From the cell containing the given text, extract its center point as (x, y) coordinate. 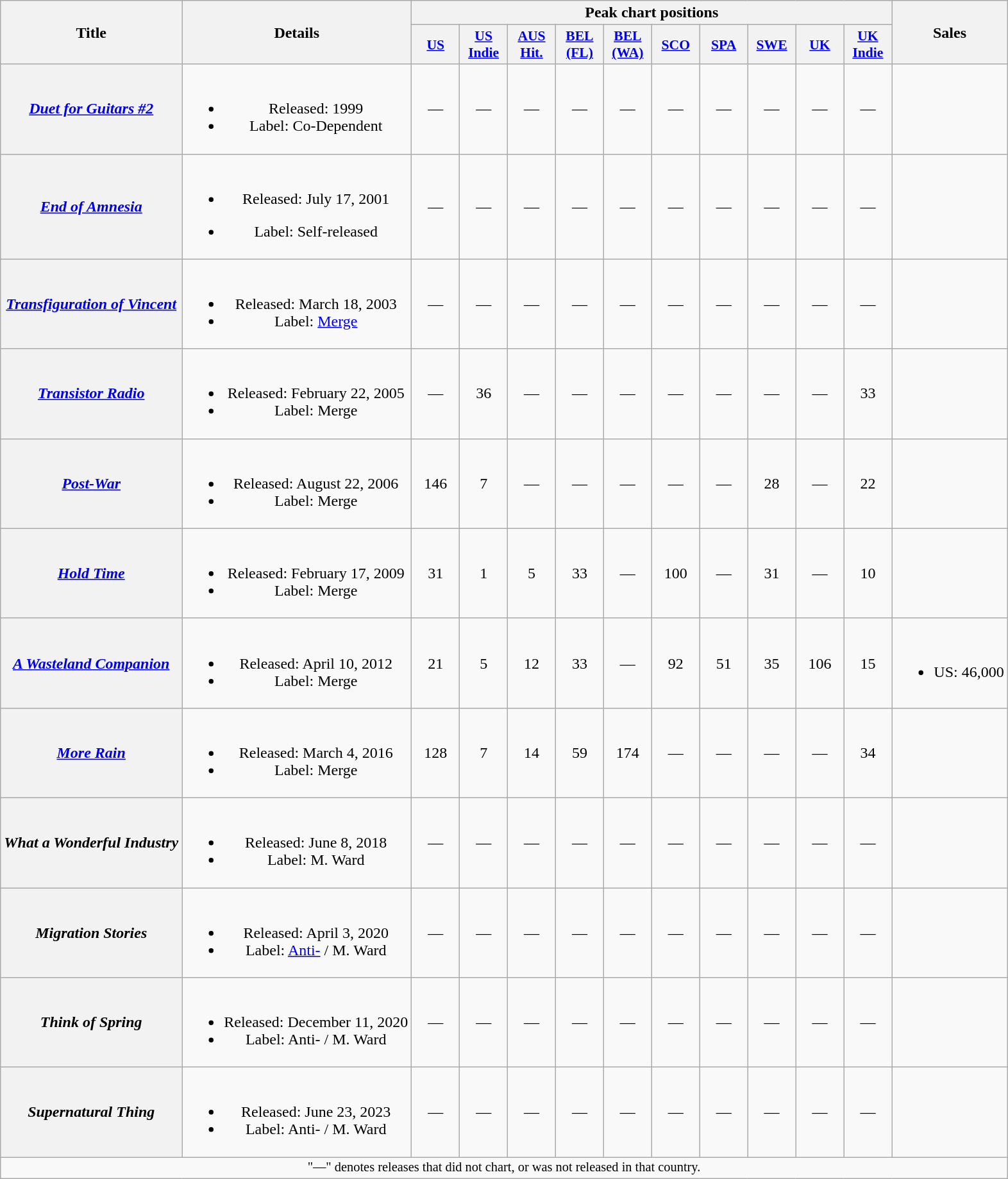
10 (868, 573)
Released: March 4, 2016Label: Merge (297, 753)
36 (483, 394)
Sales (950, 32)
US: 46,000 (950, 663)
128 (436, 753)
1 (483, 573)
BEL(WA) (627, 45)
Transfiguration of Vincent (91, 304)
Transistor Radio (91, 394)
28 (772, 483)
A Wasteland Companion (91, 663)
174 (627, 753)
UK (819, 45)
Title (91, 32)
146 (436, 483)
Released: June 8, 2018Label: M. Ward (297, 842)
59 (580, 753)
AUSHit. (532, 45)
More Rain (91, 753)
Released: August 22, 2006Label: Merge (297, 483)
Released: 1999Label: Co-Dependent (297, 109)
SCO (676, 45)
Released: April 10, 2012Label: Merge (297, 663)
12 (532, 663)
Details (297, 32)
US (436, 45)
Released: July 17, 2001Label: Self-released (297, 206)
106 (819, 663)
100 (676, 573)
BEL(FL) (580, 45)
Released: February 17, 2009Label: Merge (297, 573)
Hold Time (91, 573)
Released: February 22, 2005Label: Merge (297, 394)
Post-War (91, 483)
Released: March 18, 2003Label: Merge (297, 304)
15 (868, 663)
Think of Spring (91, 1023)
End of Amnesia (91, 206)
Released: December 11, 2020Label: Anti- / M. Ward (297, 1023)
SWE (772, 45)
35 (772, 663)
Released: June 23, 2023Label: Anti- / M. Ward (297, 1112)
What a Wonderful Industry (91, 842)
14 (532, 753)
92 (676, 663)
34 (868, 753)
21 (436, 663)
Migration Stories (91, 932)
USIndie (483, 45)
Duet for Guitars #2 (91, 109)
"—" denotes releases that did not chart, or was not released in that country. (504, 1168)
SPA (723, 45)
22 (868, 483)
Released: April 3, 2020Label: Anti- / M. Ward (297, 932)
Supernatural Thing (91, 1112)
Peak chart positions (651, 13)
UKIndie (868, 45)
51 (723, 663)
